For the text-containing cell, return its midpoint in [x, y] coordinate format. 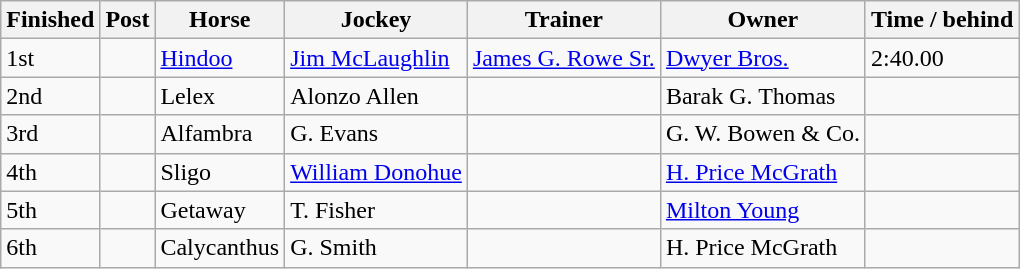
2nd [50, 96]
Finished [50, 20]
5th [50, 210]
Hindoo [220, 58]
Alfambra [220, 134]
Milton Young [762, 210]
Time / behind [942, 20]
G. W. Bowen & Co. [762, 134]
William Donohue [376, 172]
4th [50, 172]
Getaway [220, 210]
Dwyer Bros. [762, 58]
Sligo [220, 172]
James G. Rowe Sr. [564, 58]
Horse [220, 20]
Lelex [220, 96]
G. Evans [376, 134]
1st [50, 58]
Jim McLaughlin [376, 58]
Alonzo Allen [376, 96]
Jockey [376, 20]
Post [128, 20]
2:40.00 [942, 58]
Owner [762, 20]
6th [50, 248]
3rd [50, 134]
G. Smith [376, 248]
Trainer [564, 20]
Calycanthus [220, 248]
Barak G. Thomas [762, 96]
T. Fisher [376, 210]
